Find where the given text appears and provide that cell's center as (x, y) coordinate. 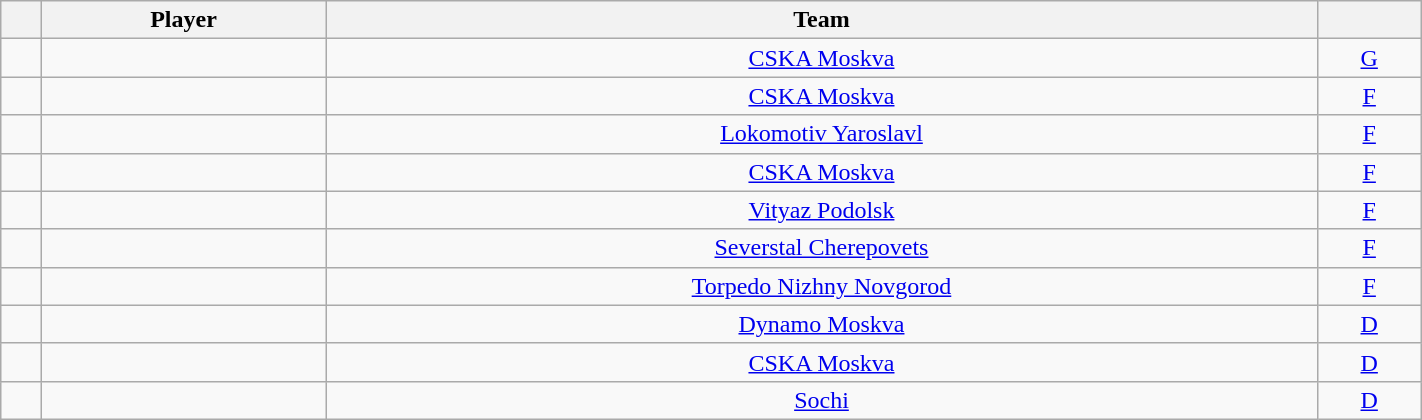
Team (822, 20)
Player (184, 20)
Lokomotiv Yaroslavl (822, 134)
Vityaz Podolsk (822, 210)
Sochi (822, 400)
G (1369, 58)
Dynamo Moskva (822, 324)
Severstal Cherepovets (822, 248)
Torpedo Nizhny Novgorod (822, 286)
